Output the (x, y) coordinate of the center of the cell containing the given text.  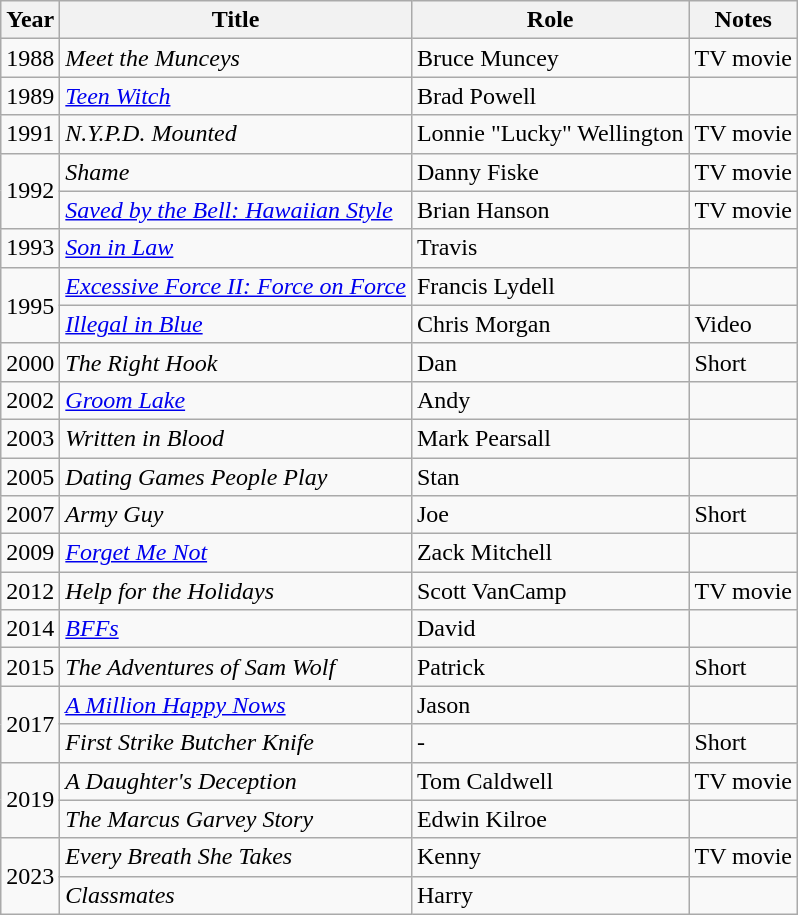
2014 (30, 629)
Lonnie "Lucky" Wellington (550, 134)
Army Guy (236, 515)
Notes (744, 20)
1988 (30, 58)
Dan (550, 362)
Classmates (236, 895)
The Marcus Garvey Story (236, 819)
Year (30, 20)
2000 (30, 362)
Travis (550, 248)
2017 (30, 724)
A Million Happy Nows (236, 705)
Francis Lydell (550, 286)
Teen Witch (236, 96)
Excessive Force II: Force on Force (236, 286)
Help for the Holidays (236, 591)
Title (236, 20)
2009 (30, 553)
2002 (30, 400)
2007 (30, 515)
2003 (30, 438)
Stan (550, 477)
Forget Me Not (236, 553)
Danny Fiske (550, 172)
2015 (30, 667)
- (550, 743)
The Right Hook (236, 362)
1993 (30, 248)
1995 (30, 305)
N.Y.P.D. Mounted (236, 134)
Chris Morgan (550, 324)
1989 (30, 96)
Bruce Muncey (550, 58)
Son in Law (236, 248)
First Strike Butcher Knife (236, 743)
2005 (30, 477)
BFFs (236, 629)
Groom Lake (236, 400)
Zack Mitchell (550, 553)
A Daughter's Deception (236, 781)
Every Breath She Takes (236, 857)
Joe (550, 515)
Saved by the Bell: Hawaiian Style (236, 210)
Jason (550, 705)
Meet the Munceys (236, 58)
1992 (30, 191)
Tom Caldwell (550, 781)
Andy (550, 400)
1991 (30, 134)
Brian Hanson (550, 210)
The Adventures of Sam Wolf (236, 667)
Mark Pearsall (550, 438)
Patrick (550, 667)
Illegal in Blue (236, 324)
Harry (550, 895)
David (550, 629)
2012 (30, 591)
Written in Blood (236, 438)
Shame (236, 172)
Edwin Kilroe (550, 819)
Scott VanCamp (550, 591)
2023 (30, 876)
Role (550, 20)
Kenny (550, 857)
Video (744, 324)
Dating Games People Play (236, 477)
Brad Powell (550, 96)
2019 (30, 800)
